Find where the given text appears and provide that cell's center as [x, y] coordinate. 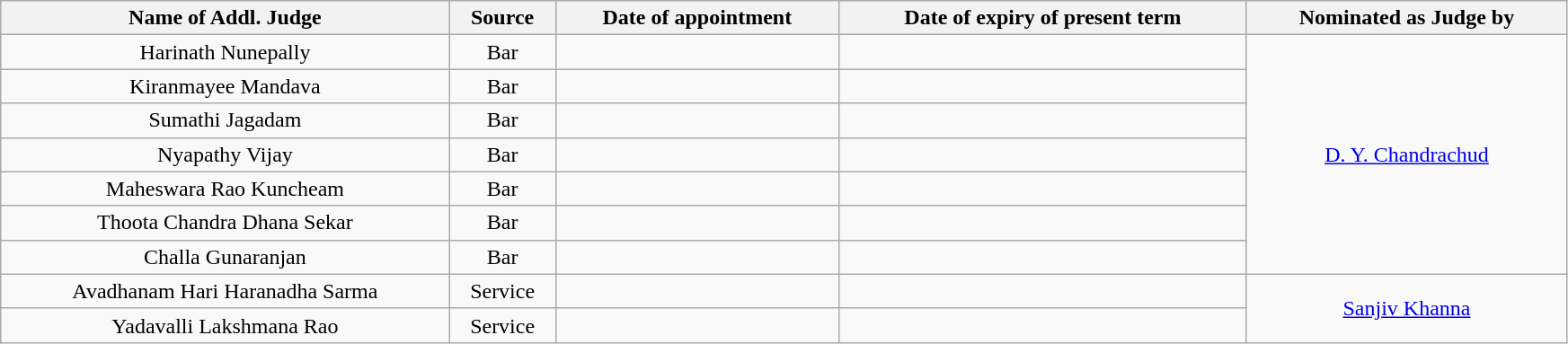
Name of Addl. Judge [225, 18]
Nominated as Judge by [1406, 18]
Sumathi Jagadam [225, 120]
Date of expiry of present term [1042, 18]
Thoota Chandra Dhana Sekar [225, 223]
Harinath Nunepally [225, 52]
Source [502, 18]
Date of appointment [697, 18]
D. Y. Chandrachud [1406, 154]
Challa Gunaranjan [225, 257]
Nyapathy Vijay [225, 154]
Kiranmayee Mandava [225, 86]
Maheswara Rao Kuncheam [225, 189]
Avadhanam Hari Haranadha Sarma [225, 291]
Yadavalli Lakshmana Rao [225, 325]
Sanjiv Khanna [1406, 308]
